Provide the (X, Y) coordinate of the cell's center where the given text is located.  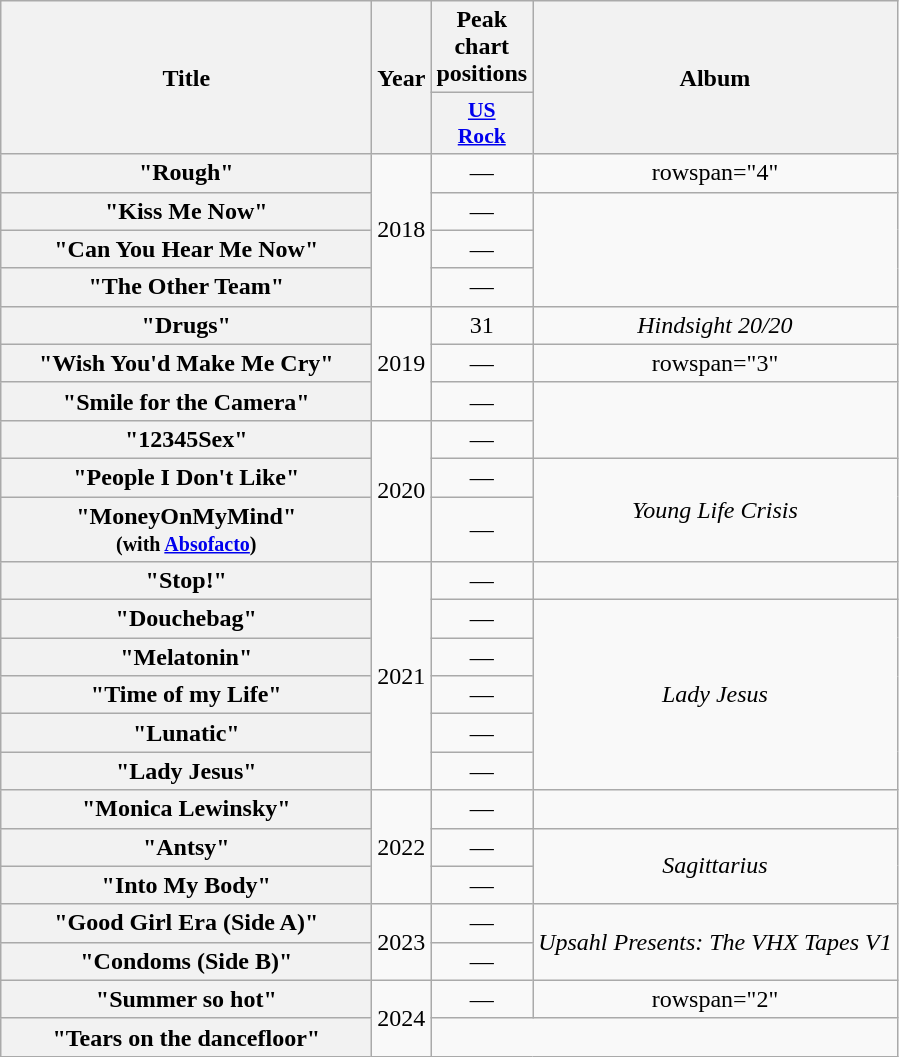
"Antsy" (186, 847)
"Drugs" (186, 325)
"12345Sex" (186, 439)
"Condoms (Side B)" (186, 961)
Year (402, 78)
Upsahl Presents: The VHX Tapes V1 (716, 942)
31 (482, 325)
"Lunatic" (186, 733)
rowspan="2" (716, 999)
USRock (482, 124)
"Summer so hot" (186, 999)
"Time of my Life" (186, 695)
2018 (402, 230)
"Good Girl Era (Side A)" (186, 923)
2019 (402, 363)
"Wish You'd Make Me Cry" (186, 363)
"Stop!" (186, 581)
Peak chart positions (482, 47)
2022 (402, 847)
Young Life Crisis (716, 510)
"The Other Team" (186, 287)
Lady Jesus (716, 695)
rowspan="3" (716, 363)
"Kiss Me Now" (186, 211)
"Can You Hear Me Now" (186, 249)
2024 (402, 1018)
rowspan="4" (716, 173)
"MoneyOnMyMind"(with Absofacto) (186, 528)
Title (186, 78)
"Tears on the dancefloor" (186, 1037)
Hindsight 20/20 (716, 325)
"Smile for the Camera" (186, 401)
"People I Don't Like" (186, 477)
"Rough" (186, 173)
"Melatonin" (186, 657)
2023 (402, 942)
"Monica Lewinsky" (186, 809)
"Lady Jesus" (186, 771)
"Into My Body" (186, 885)
Album (716, 78)
"Douchebag" (186, 619)
Sagittarius (716, 866)
2020 (402, 490)
2021 (402, 676)
